Extract the [X, Y] coordinate from the center of the cell holding the provided text.  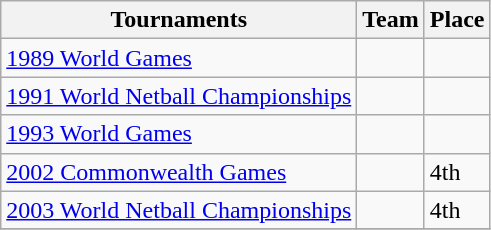
Place [457, 20]
1989 World Games [179, 58]
1991 World Netball Championships [179, 96]
2002 Commonwealth Games [179, 172]
Team [391, 20]
2003 World Netball Championships [179, 210]
Tournaments [179, 20]
1993 World Games [179, 134]
